For the text-containing cell, return its midpoint in [x, y] coordinate format. 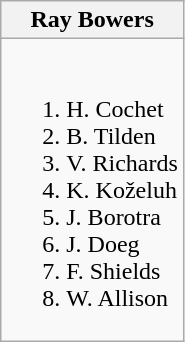
H. Cochet B. Tilden V. Richards K. Koželuh J. Borotra J. Doeg F. Shields W. Allison [92, 190]
Ray Bowers [92, 20]
